Detect which cell encompasses the target text, then output its [X, Y] center coordinate. 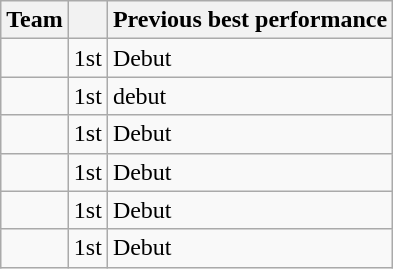
Previous best performance [250, 20]
debut [250, 96]
Team [35, 20]
